Return (X, Y) of the center of cell containing provided text 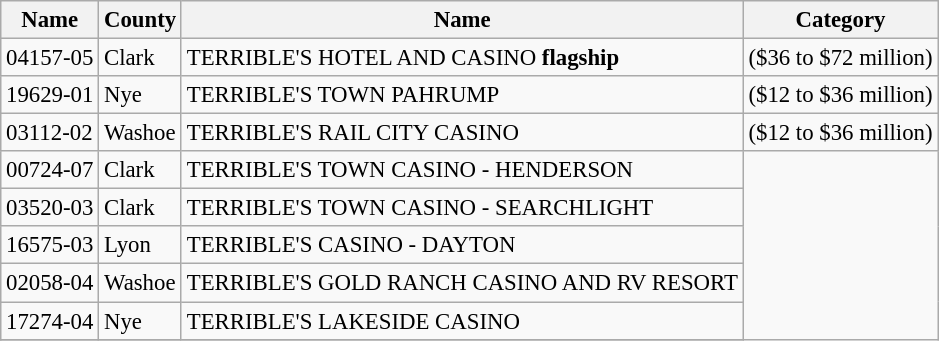
TERRIBLE'S LAKESIDE CASINO (462, 321)
02058-04 (50, 283)
19629-01 (50, 95)
03520-03 (50, 208)
TERRIBLE'S HOTEL AND CASINO flagship (462, 58)
00724-07 (50, 170)
TERRIBLE'S TOWN CASINO - HENDERSON (462, 170)
TERRIBLE'S TOWN CASINO - SEARCHLIGHT (462, 208)
16575-03 (50, 245)
TERRIBLE'S TOWN PAHRUMP (462, 95)
TERRIBLE'S CASINO - DAYTON (462, 245)
Lyon (140, 245)
17274-04 (50, 321)
($36 to $72 million) (840, 58)
03112-02 (50, 133)
Category (840, 20)
TERRIBLE'S RAIL CITY CASINO (462, 133)
County (140, 20)
TERRIBLE'S GOLD RANCH CASINO AND RV RESORT (462, 283)
04157-05 (50, 58)
